Locate the cell with the specified text and output its [X, Y] center coordinate. 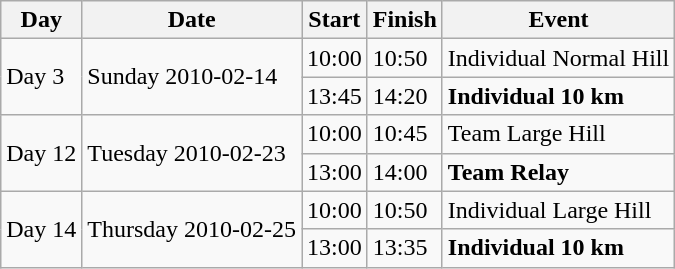
14:00 [404, 172]
14:20 [404, 96]
Team Large Hill [558, 134]
Team Relay [558, 172]
13:35 [404, 248]
Event [558, 20]
10:45 [404, 134]
Date [192, 20]
Day 12 [42, 153]
Day 14 [42, 229]
Start [335, 20]
Sunday 2010-02-14 [192, 77]
Finish [404, 20]
Thursday 2010-02-25 [192, 229]
Day [42, 20]
Individual Normal Hill [558, 58]
13:45 [335, 96]
Individual Large Hill [558, 210]
Day 3 [42, 77]
Tuesday 2010-02-23 [192, 153]
